Output the [X, Y] coordinate of the center of the cell containing the given text.  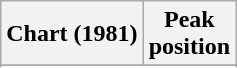
Peakposition [189, 34]
Chart (1981) [72, 34]
